Return [x, y] of the center of cell containing provided text 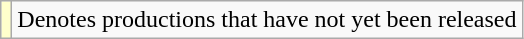
Denotes productions that have not yet been released [267, 20]
